For the text-containing cell, return its midpoint in (x, y) coordinate format. 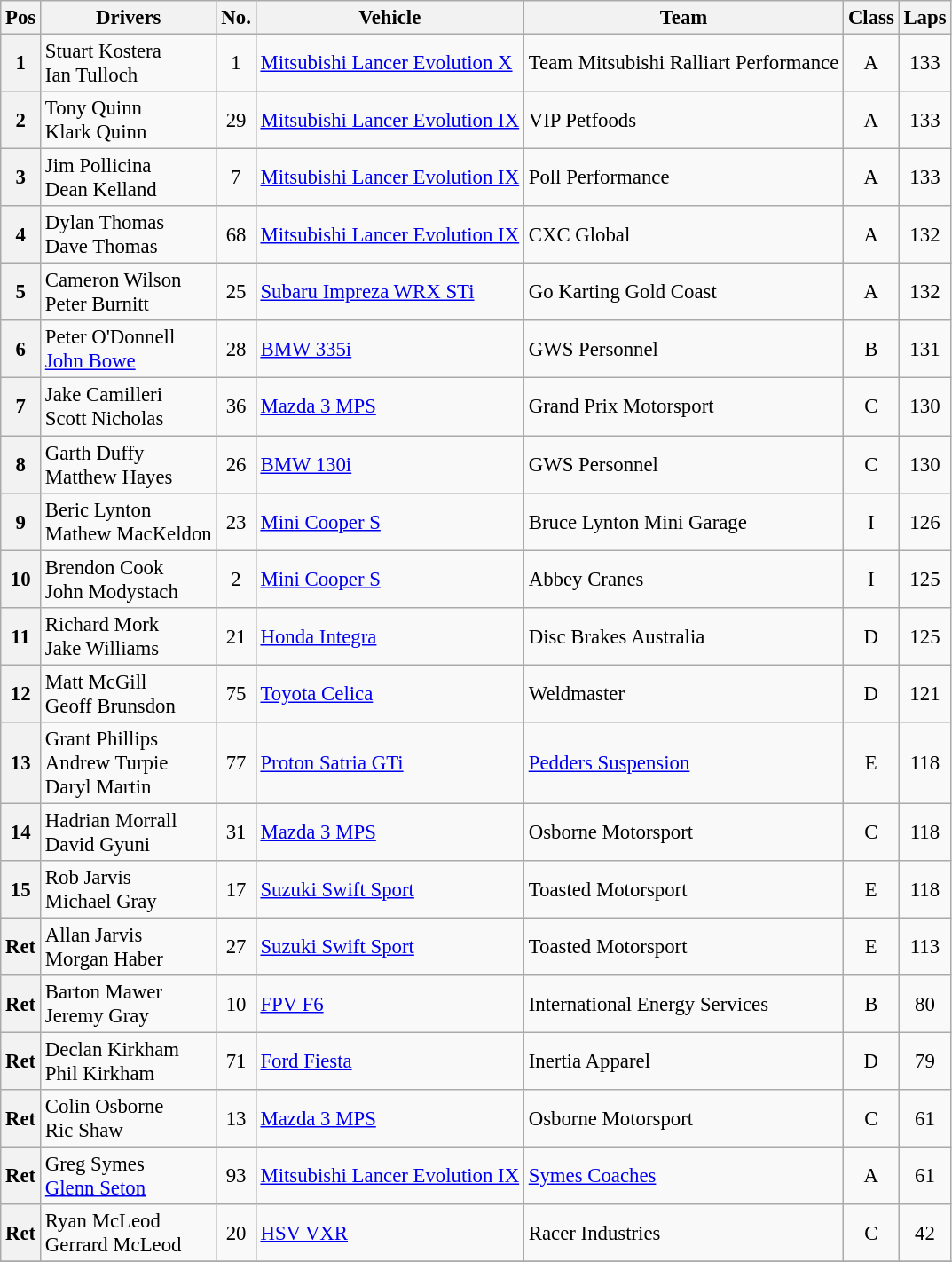
FPV F6 (389, 1005)
11 (21, 635)
68 (236, 234)
36 (236, 406)
Weldmaster (683, 694)
79 (924, 1061)
VIP Petfoods (683, 121)
12 (21, 694)
27 (236, 946)
25 (236, 293)
42 (924, 1234)
Bruce Lynton Mini Garage (683, 522)
Inertia Apparel (683, 1061)
9 (21, 522)
Mitsubishi Lancer Evolution X (389, 64)
Tony QuinnKlark Quinn (129, 121)
113 (924, 946)
Pos (21, 18)
Subaru Impreza WRX STi (389, 293)
23 (236, 522)
Team (683, 18)
Brendon CookJohn Modystach (129, 579)
Garth DuffyMatthew Hayes (129, 465)
Dylan ThomasDave Thomas (129, 234)
Colin OsborneRic Shaw (129, 1118)
Proton Satria GTi (389, 763)
Go Karting Gold Coast (683, 293)
Symes Coaches (683, 1177)
CXC Global (683, 234)
4 (21, 234)
93 (236, 1177)
121 (924, 694)
Class (871, 18)
71 (236, 1061)
Barton MawerJeremy Gray (129, 1005)
Matt McGillGeoff Brunsdon (129, 694)
Toyota Celica (389, 694)
29 (236, 121)
Grant PhillipsAndrew TurpieDaryl Martin (129, 763)
21 (236, 635)
Stuart KosteraIan Tulloch (129, 64)
Rob JarvisMichael Gray (129, 889)
5 (21, 293)
Ford Fiesta (389, 1061)
Vehicle (389, 18)
126 (924, 522)
Grand Prix Motorsport (683, 406)
Poll Performance (683, 177)
28 (236, 350)
20 (236, 1234)
Abbey Cranes (683, 579)
Richard MorkJake Williams (129, 635)
Drivers (129, 18)
HSV VXR (389, 1234)
15 (21, 889)
Racer Industries (683, 1234)
14 (21, 832)
17 (236, 889)
80 (924, 1005)
3 (21, 177)
Greg SymesGlenn Seton (129, 1177)
Peter O'DonnellJohn Bowe (129, 350)
Pedders Suspension (683, 763)
Jim PollicinaDean Kelland (129, 177)
Team Mitsubishi Ralliart Performance (683, 64)
Beric LyntonMathew MacKeldon (129, 522)
131 (924, 350)
International Energy Services (683, 1005)
Declan KirkhamPhil Kirkham (129, 1061)
Jake CamilleriScott Nicholas (129, 406)
Ryan McLeodGerrard McLeod (129, 1234)
75 (236, 694)
Hadrian MorrallDavid Gyuni (129, 832)
8 (21, 465)
Honda Integra (389, 635)
26 (236, 465)
No. (236, 18)
Allan JarvisMorgan Haber (129, 946)
6 (21, 350)
Laps (924, 18)
BMW 335i (389, 350)
BMW 130i (389, 465)
31 (236, 832)
Disc Brakes Australia (683, 635)
Cameron WilsonPeter Burnitt (129, 293)
77 (236, 763)
